Search for the cell housing the specified text and yield its (X, Y) center coordinate. 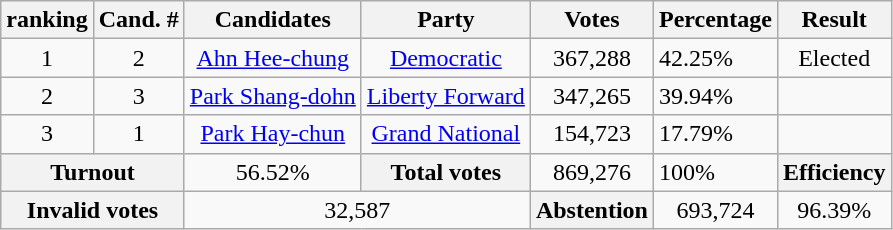
Percentage (715, 20)
Turnout (93, 172)
Candidates (272, 20)
869,276 (592, 172)
Party (446, 20)
96.39% (834, 210)
Abstention (592, 210)
ranking (47, 20)
Ahn Hee-chung (272, 58)
Democratic (446, 58)
39.94% (715, 96)
17.79% (715, 134)
Invalid votes (93, 210)
367,288 (592, 58)
Cand. # (138, 20)
Elected (834, 58)
Total votes (446, 172)
Park Shang-dohn (272, 96)
Result (834, 20)
Votes (592, 20)
693,724 (715, 210)
Efficiency (834, 172)
347,265 (592, 96)
Grand National (446, 134)
Park Hay-chun (272, 134)
154,723 (592, 134)
32,587 (357, 210)
56.52% (272, 172)
Liberty Forward (446, 96)
42.25% (715, 58)
100% (715, 172)
